Determine the (x, y) coordinate at the center of the cell enclosing the given text.  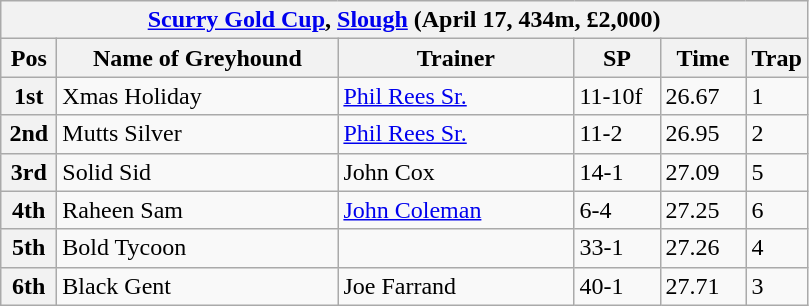
SP (617, 58)
Scurry Gold Cup, Slough (April 17, 434m, £2,000) (404, 20)
33-1 (617, 248)
1st (29, 96)
6 (776, 210)
27.26 (703, 248)
Trainer (456, 58)
4 (776, 248)
Xmas Holiday (198, 96)
26.67 (703, 96)
Pos (29, 58)
6th (29, 286)
3rd (29, 172)
27.25 (703, 210)
11-10f (617, 96)
6-4 (617, 210)
Black Gent (198, 286)
Name of Greyhound (198, 58)
Mutts Silver (198, 134)
14-1 (617, 172)
2 (776, 134)
5 (776, 172)
26.95 (703, 134)
2nd (29, 134)
27.09 (703, 172)
1 (776, 96)
4th (29, 210)
Raheen Sam (198, 210)
27.71 (703, 286)
40-1 (617, 286)
3 (776, 286)
John Cox (456, 172)
Joe Farrand (456, 286)
Trap (776, 58)
11-2 (617, 134)
John Coleman (456, 210)
Solid Sid (198, 172)
5th (29, 248)
Time (703, 58)
Bold Tycoon (198, 248)
